Capture the cell that displays the provided text and extract its (X, Y) central coordinate. 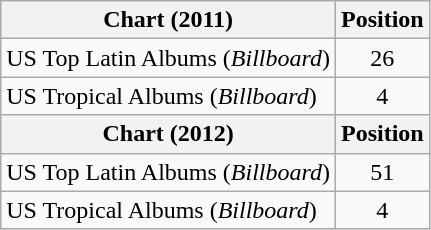
51 (382, 172)
26 (382, 58)
Chart (2011) (168, 20)
Chart (2012) (168, 134)
